Return (X, Y) of the center of cell containing provided text 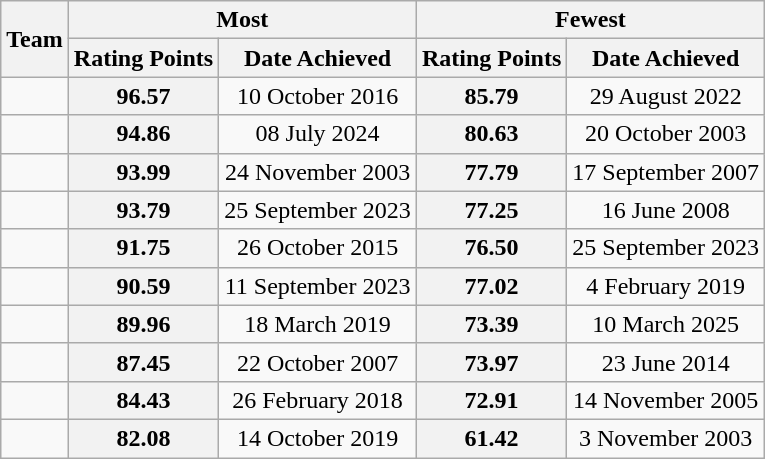
Team (35, 39)
23 June 2014 (666, 362)
08 July 2024 (318, 134)
77.25 (491, 210)
94.86 (143, 134)
93.99 (143, 172)
77.02 (491, 286)
72.91 (491, 400)
87.45 (143, 362)
17 September 2007 (666, 172)
77.79 (491, 172)
85.79 (491, 96)
10 October 2016 (318, 96)
73.97 (491, 362)
80.63 (491, 134)
91.75 (143, 248)
26 February 2018 (318, 400)
Most (242, 20)
4 February 2019 (666, 286)
84.43 (143, 400)
Fewest (590, 20)
82.08 (143, 438)
16 June 2008 (666, 210)
61.42 (491, 438)
18 March 2019 (318, 324)
93.79 (143, 210)
14 October 2019 (318, 438)
14 November 2005 (666, 400)
22 October 2007 (318, 362)
24 November 2003 (318, 172)
20 October 2003 (666, 134)
96.57 (143, 96)
76.50 (491, 248)
29 August 2022 (666, 96)
10 March 2025 (666, 324)
26 October 2015 (318, 248)
73.39 (491, 324)
3 November 2003 (666, 438)
89.96 (143, 324)
90.59 (143, 286)
11 September 2023 (318, 286)
